Return the [x, y] coordinate for the center point of the cell that contains the specified text.  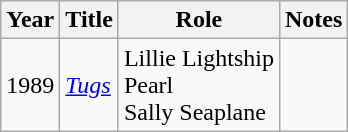
Lillie LightshipPearlSally Seaplane [198, 85]
Tugs [90, 85]
Title [90, 20]
Year [30, 20]
1989 [30, 85]
Role [198, 20]
Notes [313, 20]
